Return (x, y) of the center of cell containing provided text 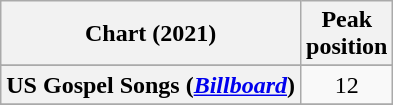
Peakposition (347, 34)
12 (347, 85)
Chart (2021) (151, 34)
US Gospel Songs (Billboard) (151, 85)
